Scan for the cell matching the given text and deliver its (x, y) coordinate at center. 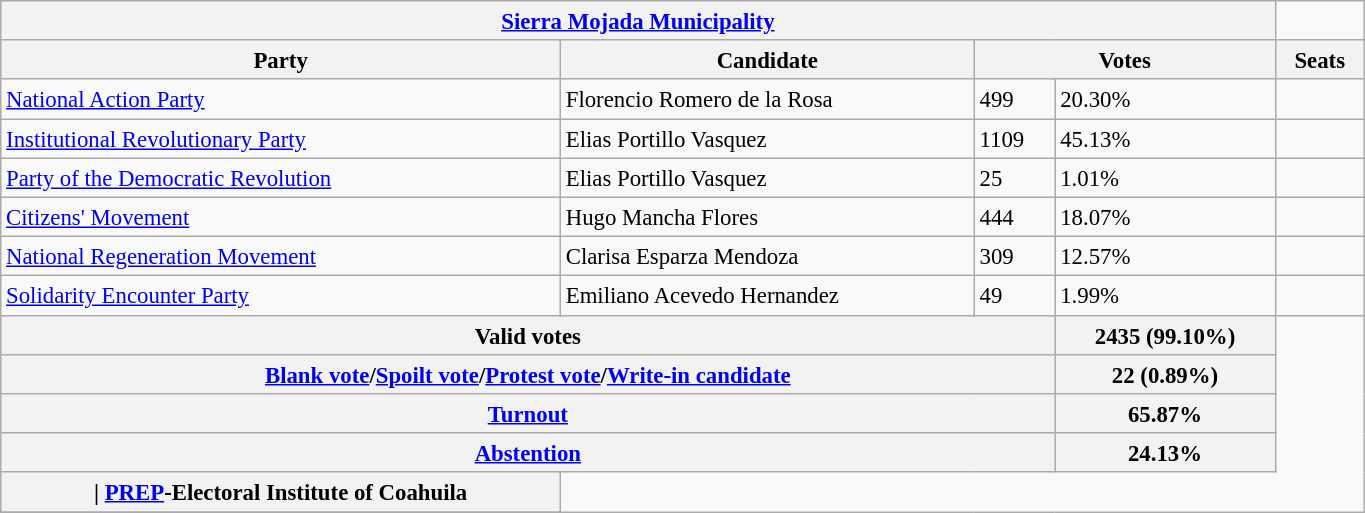
Solidarity Encounter Party (281, 296)
| PREP-Electoral Institute of Coahuila (281, 492)
65.87% (1165, 414)
Valid votes (528, 334)
1.01% (1165, 178)
499 (1014, 100)
Sierra Mojada Municipality (638, 20)
1.99% (1165, 296)
2435 (99.10%) (1165, 334)
Votes (1124, 60)
18.07% (1165, 216)
49 (1014, 296)
Emiliano Acevedo Hernandez (767, 296)
Turnout (528, 414)
22 (0.89%) (1165, 374)
1109 (1014, 138)
20.30% (1165, 100)
Florencio Romero de la Rosa (767, 100)
45.13% (1165, 138)
25 (1014, 178)
National Regeneration Movement (281, 256)
Blank vote/Spoilt vote/Protest vote/Write-in candidate (528, 374)
24.13% (1165, 452)
Institutional Revolutionary Party (281, 138)
National Action Party (281, 100)
Abstention (528, 452)
Candidate (767, 60)
Clarisa Esparza Mendoza (767, 256)
Party (281, 60)
444 (1014, 216)
309 (1014, 256)
Hugo Mancha Flores (767, 216)
Seats (1320, 60)
Citizens' Movement (281, 216)
Party of the Democratic Revolution (281, 178)
12.57% (1165, 256)
